Capture the cell that displays the provided text and extract its [X, Y] central coordinate. 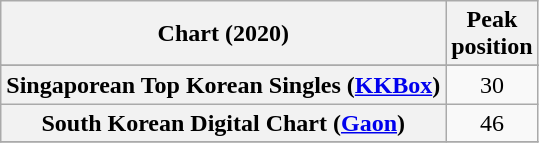
46 [492, 123]
30 [492, 85]
Chart (2020) [224, 34]
Peakposition [492, 34]
South Korean Digital Chart (Gaon) [224, 123]
Singaporean Top Korean Singles (KKBox) [224, 85]
